Locate the cell with the specified text and output its (x, y) center coordinate. 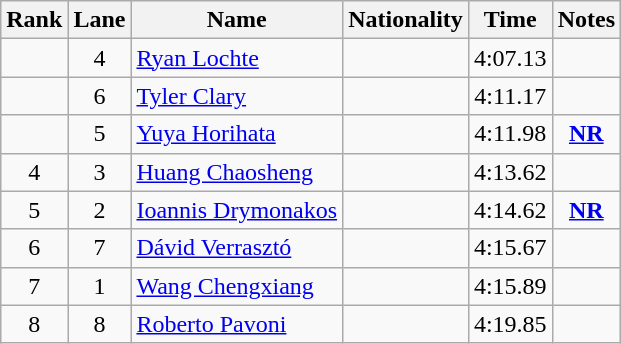
Ryan Lochte (237, 58)
4:07.13 (510, 58)
3 (100, 172)
Tyler Clary (237, 96)
Yuya Horihata (237, 134)
4:14.62 (510, 210)
4:15.89 (510, 286)
4:13.62 (510, 172)
4:11.98 (510, 134)
Name (237, 20)
Nationality (406, 20)
4:19.85 (510, 324)
4:11.17 (510, 96)
Roberto Pavoni (237, 324)
Dávid Verrasztó (237, 248)
Huang Chaosheng (237, 172)
Wang Chengxiang (237, 286)
Notes (586, 20)
1 (100, 286)
2 (100, 210)
Ioannis Drymonakos (237, 210)
Time (510, 20)
4:15.67 (510, 248)
Rank (34, 20)
Lane (100, 20)
